Locate the cell with the specified text and output its [X, Y] center coordinate. 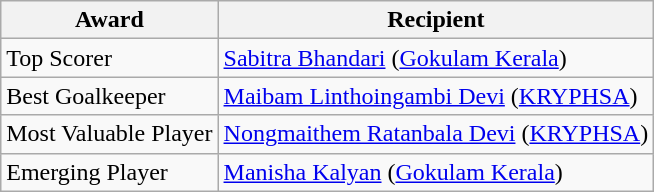
Award [110, 20]
Manisha Kalyan (Gokulam Kerala) [436, 172]
Recipient [436, 20]
Best Goalkeeper [110, 96]
Nongmaithem Ratanbala Devi (KRYPHSA) [436, 134]
Top Scorer [110, 58]
Most Valuable Player [110, 134]
Sabitra Bhandari (Gokulam Kerala) [436, 58]
Emerging Player [110, 172]
Maibam Linthoingambi Devi (KRYPHSA) [436, 96]
